Capture the cell that displays the provided text and extract its [X, Y] central coordinate. 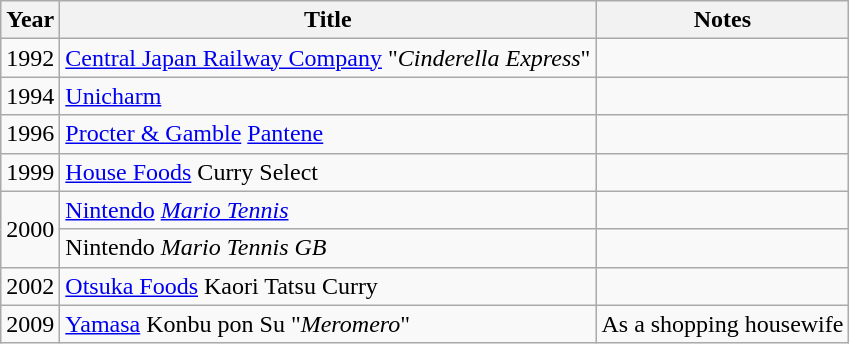
Procter & Gamble Pantene [328, 134]
Notes [722, 20]
Nintendo Mario Tennis GB [328, 248]
Yamasa Konbu pon Su "Meromero" [328, 324]
2009 [30, 324]
2000 [30, 229]
Nintendo Mario Tennis [328, 210]
1992 [30, 58]
Unicharm [328, 96]
Otsuka Foods Kaori Tatsu Curry [328, 286]
Central Japan Railway Company "Cinderella Express" [328, 58]
Title [328, 20]
Year [30, 20]
1994 [30, 96]
2002 [30, 286]
1996 [30, 134]
House Foods Curry Select [328, 172]
1999 [30, 172]
As a shopping housewife [722, 324]
